Return (x, y) of the center of cell containing provided text 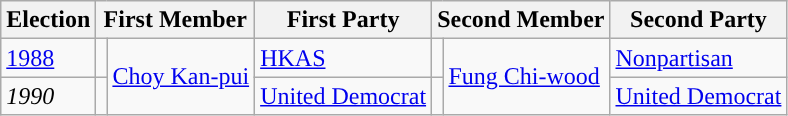
1988 (48, 58)
Second Party (698, 20)
First Party (344, 20)
1990 (48, 96)
Fung Chi-wood (526, 77)
Election (48, 20)
Second Member (521, 20)
Nonpartisan (698, 58)
First Member (176, 20)
HKAS (344, 58)
Choy Kan-pui (181, 77)
